Locate the cell with the specified text and output its (x, y) center coordinate. 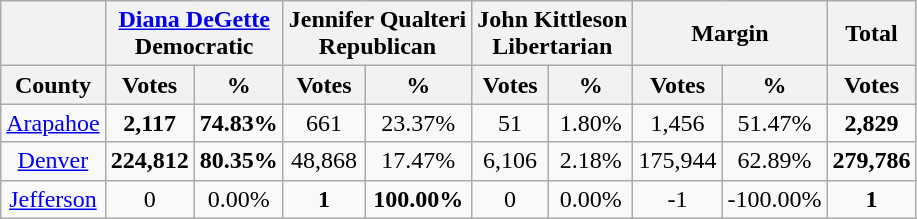
Diana DeGetteDemocratic (194, 34)
Jefferson (53, 199)
2,117 (150, 123)
6,106 (510, 161)
-1 (678, 199)
2.18% (590, 161)
51 (510, 123)
80.35% (238, 161)
48,868 (324, 161)
2,829 (872, 123)
74.83% (238, 123)
County (53, 85)
224,812 (150, 161)
1.80% (590, 123)
661 (324, 123)
17.47% (418, 161)
175,944 (678, 161)
Denver (53, 161)
100.00% (418, 199)
-100.00% (774, 199)
Margin (730, 34)
62.89% (774, 161)
Arapahoe (53, 123)
Total (872, 34)
51.47% (774, 123)
1,456 (678, 123)
John KittlesonLibertarian (552, 34)
Jennifer QualteriRepublican (378, 34)
279,786 (872, 161)
23.37% (418, 123)
